Identify which cell holds the provided text, then report its (X, Y) central coordinate. 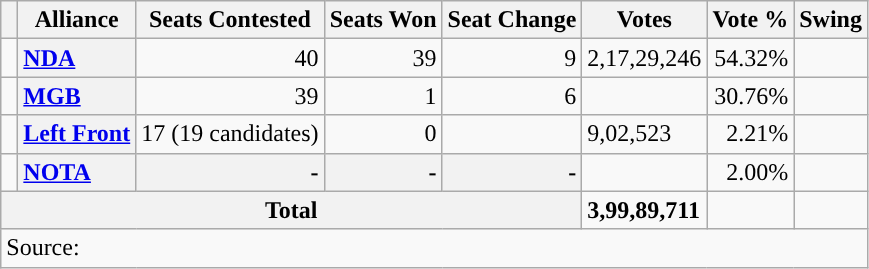
Vote % (750, 20)
9,02,523 (644, 134)
3,99,89,711 (644, 210)
40 (230, 58)
6 (512, 96)
Seats Contested (230, 20)
Left Front (77, 134)
NDA (77, 58)
9 (512, 58)
Seats Won (383, 20)
NOTA (77, 172)
0 (383, 134)
Source: (434, 248)
1 (383, 96)
Seat Change (512, 20)
Total (292, 210)
2,17,29,246 (644, 58)
MGB (77, 96)
54.32% (750, 58)
Alliance (77, 20)
17 (19 candidates) (230, 134)
30.76% (750, 96)
Swing (831, 20)
2.00% (750, 172)
2.21% (750, 134)
Votes (644, 20)
